Detect which cell encompasses the target text, then output its (x, y) center coordinate. 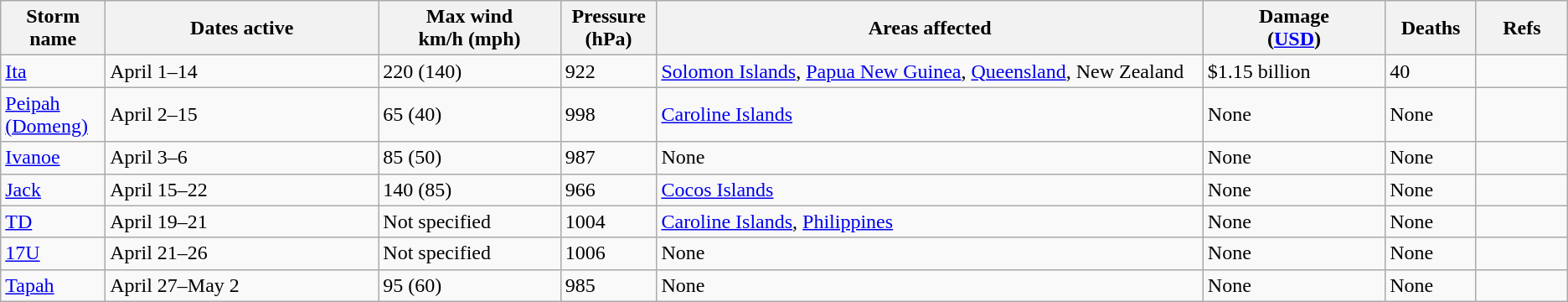
Storm name (54, 29)
Solomon Islands, Papua New Guinea, Queensland, New Zealand (930, 71)
April 21–26 (242, 253)
Jack (54, 190)
Tapah (54, 285)
Ita (54, 71)
Caroline Islands, Philippines (930, 221)
Cocos Islands (930, 190)
998 (608, 114)
95 (60) (469, 285)
April 27–May 2 (242, 285)
April 2–15 (242, 114)
$1.15 billion (1293, 71)
40 (1431, 71)
April 3–6 (242, 158)
Max windkm/h (mph) (469, 29)
Ivanoe (54, 158)
April 1–14 (242, 71)
April 19–21 (242, 221)
Caroline Islands (930, 114)
Deaths (1431, 29)
65 (40) (469, 114)
140 (85) (469, 190)
1006 (608, 253)
220 (140) (469, 71)
966 (608, 190)
85 (50) (469, 158)
987 (608, 158)
Dates active (242, 29)
922 (608, 71)
Refs (1521, 29)
Damage(USD) (1293, 29)
17U (54, 253)
Areas affected (930, 29)
TD (54, 221)
985 (608, 285)
1004 (608, 221)
Pressure(hPa) (608, 29)
Peipah (Domeng) (54, 114)
April 15–22 (242, 190)
